From the cell containing the given text, extract its center point as [X, Y] coordinate. 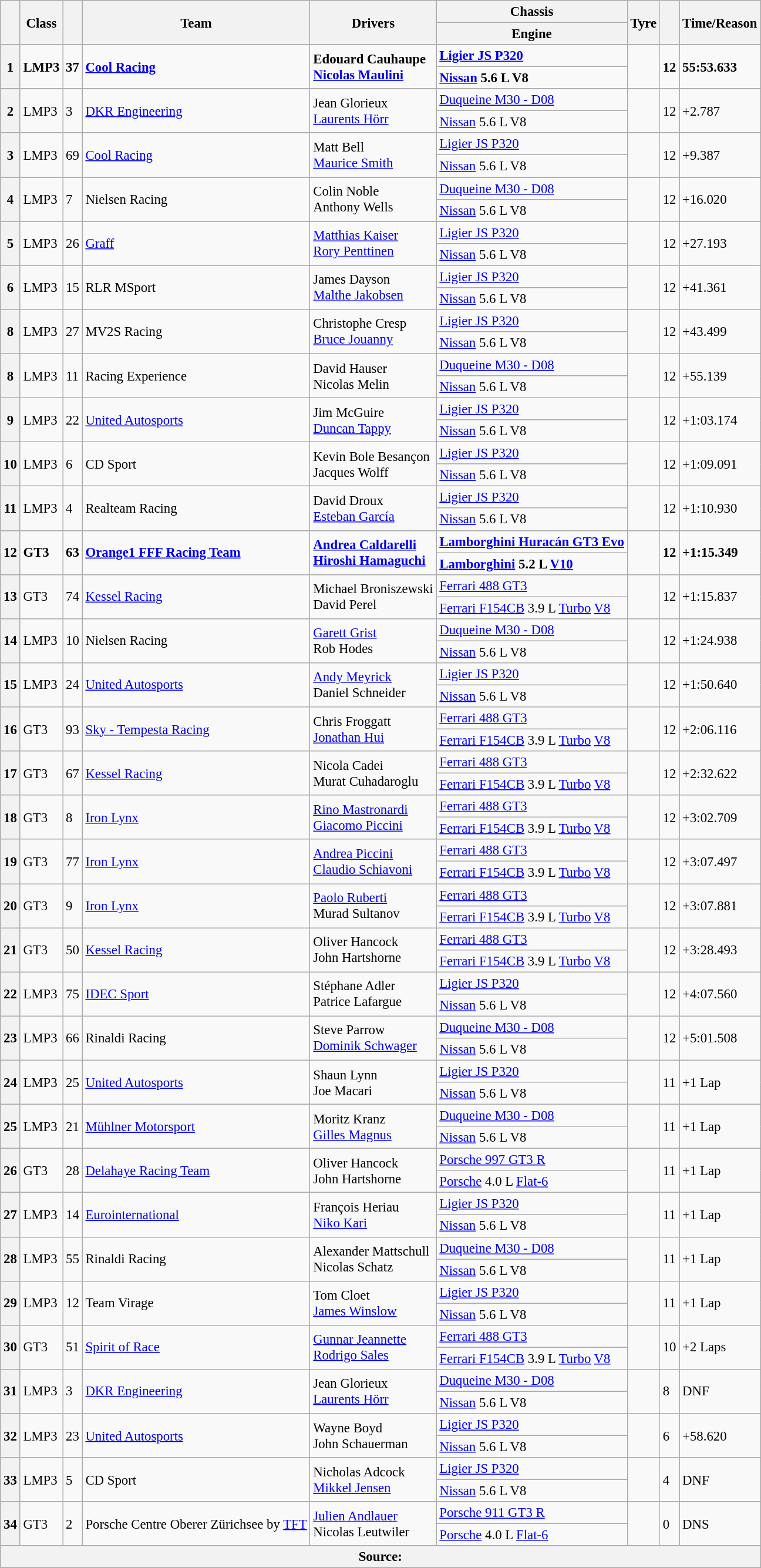
Orange1 FFF Racing Team [196, 552]
18 [11, 817]
Porsche 911 GT3 R [532, 1513]
Team [196, 22]
David Hauser Nicolas Melin [373, 376]
Tyre [644, 22]
Michael Broniszewski David Perel [373, 597]
32 [11, 1435]
17 [11, 773]
Porsche Centre Oberer Zürichsee by TFT [196, 1523]
+5:01.508 [720, 1038]
Andrea Caldarelli Hiroshi Hamaguchi [373, 552]
Colin Noble Anthony Wells [373, 200]
Alexander Mattschull Nicolas Schatz [373, 1259]
+1:09.091 [720, 464]
Shaun Lynn Joe Macari [373, 1082]
Chris Froggatt Jonathan Hui [373, 729]
Source: [380, 1557]
+2 Laps [720, 1347]
Team Virage [196, 1303]
67 [73, 773]
Tom Cloet James Winslow [373, 1303]
François Heriau Niko Kari [373, 1214]
+3:07.497 [720, 862]
+1:15.349 [720, 552]
34 [11, 1523]
Gunnar Jeannette Rodrigo Sales [373, 1347]
+1:50.640 [720, 685]
66 [73, 1038]
+1:15.837 [720, 597]
Eurointernational [196, 1214]
+4:07.560 [720, 994]
Andy Meyrick Daniel Schneider [373, 685]
Class [41, 22]
29 [11, 1303]
MV2S Racing [196, 331]
63 [73, 552]
+3:02.709 [720, 817]
Racing Experience [196, 376]
74 [73, 597]
Graff [196, 243]
Mühlner Motorsport [196, 1126]
RLR MSport [196, 288]
Garett Grist Rob Hodes [373, 641]
Steve Parrow Dominik Schwager [373, 1038]
20 [11, 906]
Andrea Piccini Claudio Schiavoni [373, 862]
+1:03.174 [720, 420]
33 [11, 1480]
Time/Reason [720, 22]
+3:28.493 [720, 950]
Porsche 997 GT3 R [532, 1160]
Matt Bell Maurice Smith [373, 155]
+1:10.930 [720, 509]
+3:07.881 [720, 906]
Sky - Tempesta Racing [196, 729]
IDEC Sport [196, 994]
Kevin Bole Besançon Jacques Wolff [373, 464]
0 [669, 1523]
Delahaye Racing Team [196, 1171]
Paolo Ruberti Murad Sultanov [373, 906]
1 [11, 67]
Lamborghini 5.2 L V10 [532, 564]
+55.139 [720, 376]
+2:06.116 [720, 729]
31 [11, 1392]
Chassis [532, 12]
David Droux Esteban García [373, 509]
7 [73, 200]
55:53.633 [720, 67]
55 [73, 1259]
+16.020 [720, 200]
Julien Andlauer Nicolas Leutwiler [373, 1523]
Stéphane Adler Patrice Lafargue [373, 994]
Moritz Kranz Gilles Magnus [373, 1126]
+1:24.938 [720, 641]
Matthias Kaiser Rory Penttinen [373, 243]
Engine [532, 34]
Edouard Cauhaupe Nicolas Maulini [373, 67]
+27.193 [720, 243]
Christophe Cresp Bruce Jouanny [373, 331]
+2.787 [720, 110]
30 [11, 1347]
DNS [720, 1523]
Drivers [373, 22]
Spirit of Race [196, 1347]
50 [73, 950]
+9.387 [720, 155]
Lamborghini Huracán GT3 Evo [532, 541]
19 [11, 862]
+43.499 [720, 331]
75 [73, 994]
Nicola Cadei Murat Cuhadaroglu [373, 773]
James Dayson Malthe Jakobsen [373, 288]
13 [11, 597]
Wayne Boyd John Schauerman [373, 1435]
77 [73, 862]
Realteam Racing [196, 509]
Rino Mastronardi Giacomo Piccini [373, 817]
+41.361 [720, 288]
51 [73, 1347]
+2:32.622 [720, 773]
69 [73, 155]
Jim McGuire Duncan Tappy [373, 420]
Nicholas Adcock Mikkel Jensen [373, 1480]
+58.620 [720, 1435]
16 [11, 729]
93 [73, 729]
37 [73, 67]
